Return the (x, y) coordinate for the center point of the cell that contains the specified text.  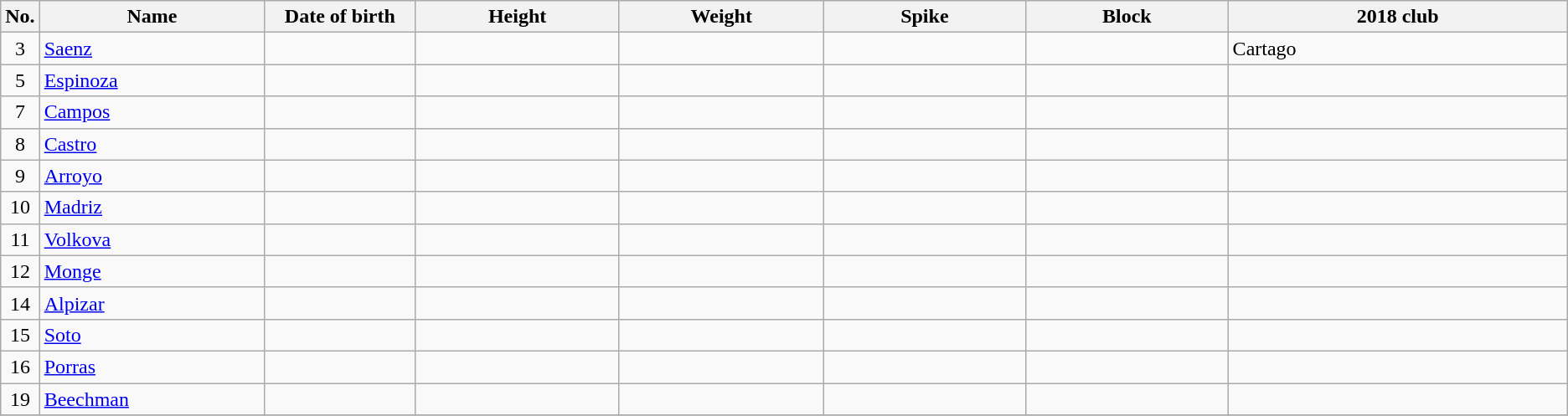
Espinoza (152, 80)
Volkova (152, 239)
Weight (721, 17)
Campos (152, 112)
Block (1127, 17)
8 (20, 144)
16 (20, 367)
19 (20, 399)
2018 club (1397, 17)
15 (20, 335)
3 (20, 49)
Arroyo (152, 176)
Name (152, 17)
Porras (152, 367)
Cartago (1397, 49)
Alpizar (152, 303)
10 (20, 208)
Monge (152, 271)
Castro (152, 144)
Date of birth (340, 17)
Height (518, 17)
Beechman (152, 399)
No. (20, 17)
5 (20, 80)
Soto (152, 335)
14 (20, 303)
Saenz (152, 49)
Madriz (152, 208)
11 (20, 239)
Spike (925, 17)
9 (20, 176)
7 (20, 112)
12 (20, 271)
